Extract the [x, y] coordinate from the center of the cell holding the provided text.  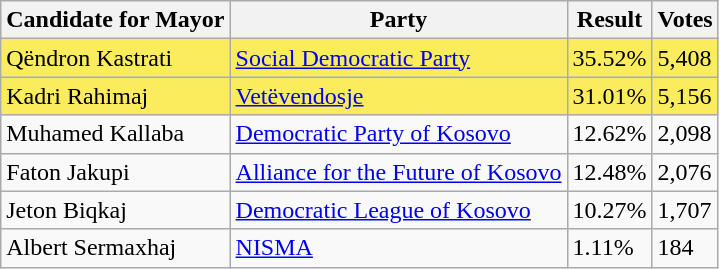
NISMA [398, 248]
12.48% [610, 172]
Votes [685, 20]
Albert Sermaxhaj [116, 248]
Democratic Party of Kosovo [398, 134]
Alliance for the Future of Kosovo [398, 172]
Faton Jakupi [116, 172]
5,156 [685, 96]
Candidate for Mayor [116, 20]
Social Democratic Party [398, 58]
Party [398, 20]
12.62% [610, 134]
Muhamed Kallaba [116, 134]
5,408 [685, 58]
2,098 [685, 134]
Qëndron Kastrati [116, 58]
31.01% [610, 96]
1.11% [610, 248]
184 [685, 248]
Result [610, 20]
Vetëvendosje [398, 96]
Jeton Biqkaj [116, 210]
1,707 [685, 210]
35.52% [610, 58]
2,076 [685, 172]
Democratic League of Kosovo [398, 210]
Kadri Rahimaj [116, 96]
10.27% [610, 210]
